Scan for the cell matching the given text and deliver its (X, Y) coordinate at center. 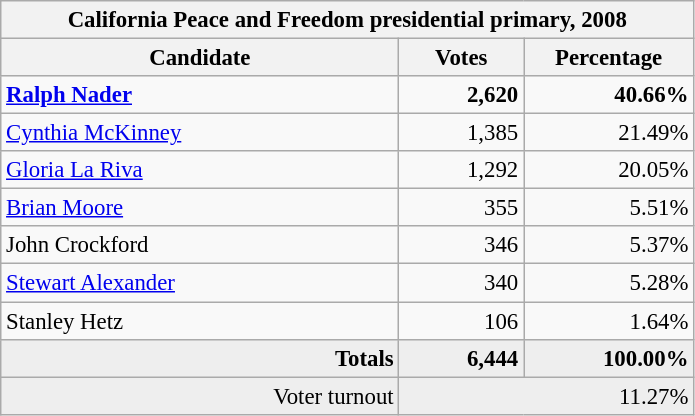
106 (462, 321)
340 (462, 283)
5.51% (609, 208)
40.66% (609, 95)
Totals (200, 358)
6,444 (462, 358)
5.37% (609, 245)
Ralph Nader (200, 95)
346 (462, 245)
John Crockford (200, 245)
21.49% (609, 133)
2,620 (462, 95)
20.05% (609, 170)
1,385 (462, 133)
Voter turnout (200, 396)
Votes (462, 58)
California Peace and Freedom presidential primary, 2008 (348, 20)
Stewart Alexander (200, 283)
Candidate (200, 58)
5.28% (609, 283)
11.27% (546, 396)
Cynthia McKinney (200, 133)
355 (462, 208)
1,292 (462, 170)
Brian Moore (200, 208)
100.00% (609, 358)
1.64% (609, 321)
Stanley Hetz (200, 321)
Gloria La Riva (200, 170)
Percentage (609, 58)
